Provide the (x, y) coordinate of the cell's center where the given text is located.  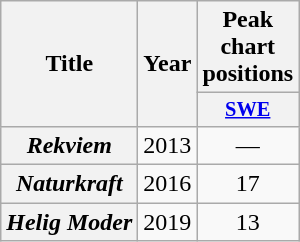
2019 (168, 222)
Peak chart positions (248, 47)
Year (168, 64)
— (248, 145)
Helig Moder (70, 222)
17 (248, 184)
SWE (248, 110)
Title (70, 64)
13 (248, 222)
Rekviem (70, 145)
2016 (168, 184)
Naturkraft (70, 184)
2013 (168, 145)
